Identify which cell holds the provided text, then report its [x, y] central coordinate. 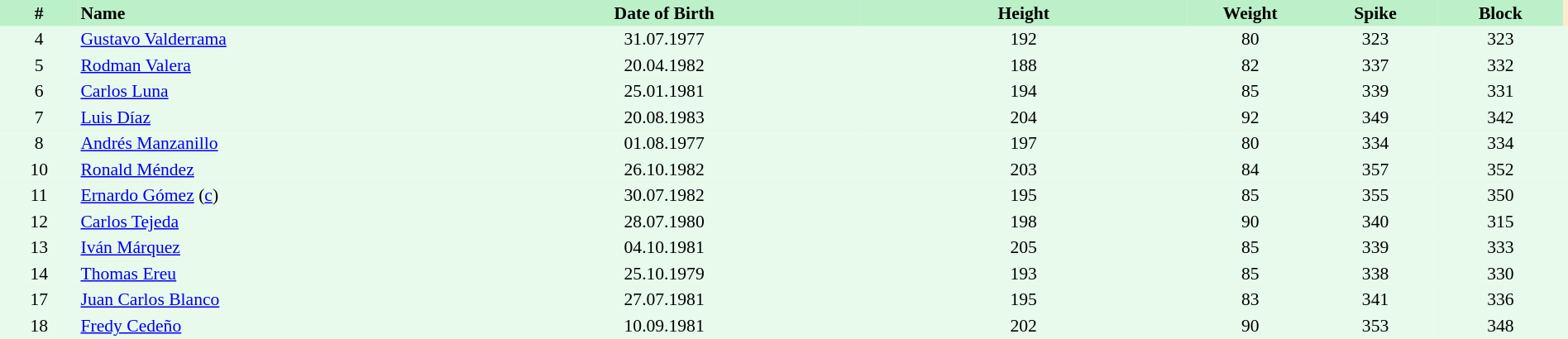
Ernardo Gómez (c) [273, 195]
5 [39, 65]
336 [1500, 299]
18 [39, 326]
192 [1024, 40]
315 [1500, 222]
Date of Birth [664, 13]
Name [273, 13]
Rodman Valera [273, 65]
188 [1024, 65]
Luis Díaz [273, 117]
194 [1024, 91]
20.08.1983 [664, 117]
30.07.1982 [664, 195]
353 [1374, 326]
342 [1500, 117]
# [39, 13]
82 [1250, 65]
340 [1374, 222]
10 [39, 169]
331 [1500, 91]
25.01.1981 [664, 91]
Spike [1374, 13]
332 [1500, 65]
20.04.1982 [664, 65]
7 [39, 117]
203 [1024, 169]
27.07.1981 [664, 299]
338 [1374, 274]
8 [39, 144]
Juan Carlos Blanco [273, 299]
13 [39, 248]
83 [1250, 299]
204 [1024, 117]
01.08.1977 [664, 144]
Iván Márquez [273, 248]
Carlos Tejeda [273, 222]
341 [1374, 299]
Gustavo Valderrama [273, 40]
348 [1500, 326]
28.07.1980 [664, 222]
92 [1250, 117]
4 [39, 40]
Block [1500, 13]
197 [1024, 144]
10.09.1981 [664, 326]
350 [1500, 195]
14 [39, 274]
Weight [1250, 13]
337 [1374, 65]
333 [1500, 248]
349 [1374, 117]
352 [1500, 169]
355 [1374, 195]
198 [1024, 222]
26.10.1982 [664, 169]
330 [1500, 274]
04.10.1981 [664, 248]
205 [1024, 248]
357 [1374, 169]
193 [1024, 274]
11 [39, 195]
Fredy Cedeño [273, 326]
Carlos Luna [273, 91]
Andrés Manzanillo [273, 144]
Height [1024, 13]
Thomas Ereu [273, 274]
Ronald Méndez [273, 169]
17 [39, 299]
31.07.1977 [664, 40]
202 [1024, 326]
6 [39, 91]
12 [39, 222]
25.10.1979 [664, 274]
84 [1250, 169]
